Extract the [X, Y] coordinate from the center of the cell holding the provided text.  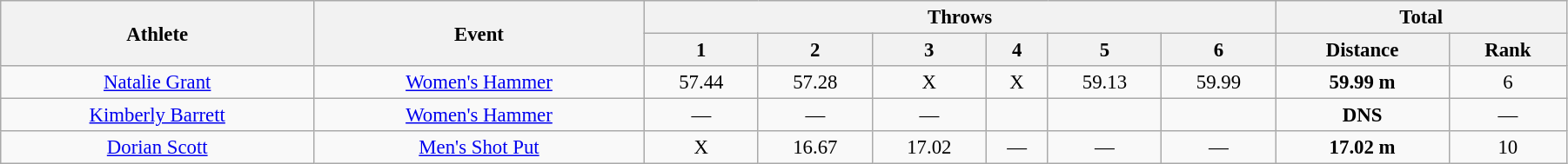
57.28 [814, 82]
Kimberly Barrett [157, 115]
4 [1016, 50]
1 [701, 50]
Natalie Grant [157, 82]
DNS [1363, 115]
Total [1422, 17]
Dorian Scott [157, 148]
59.99 [1218, 82]
Distance [1363, 50]
3 [929, 50]
2 [814, 50]
59.13 [1105, 82]
Athlete [157, 33]
59.99 m [1363, 82]
17.02 m [1363, 148]
Throws [960, 17]
57.44 [701, 82]
Rank [1507, 50]
5 [1105, 50]
17.02 [929, 148]
Event [479, 33]
16.67 [814, 148]
10 [1507, 148]
Men's Shot Put [479, 148]
